Output the (x, y) coordinate of the center of the cell containing the given text.  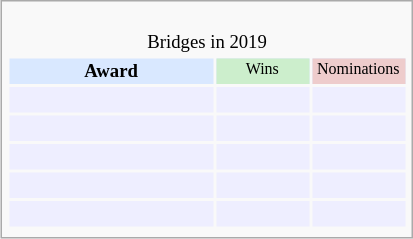
Nominations (358, 72)
Bridges in 2019 (206, 32)
Award (110, 72)
Wins (262, 72)
